Locate the cell with the specified text and output its [x, y] center coordinate. 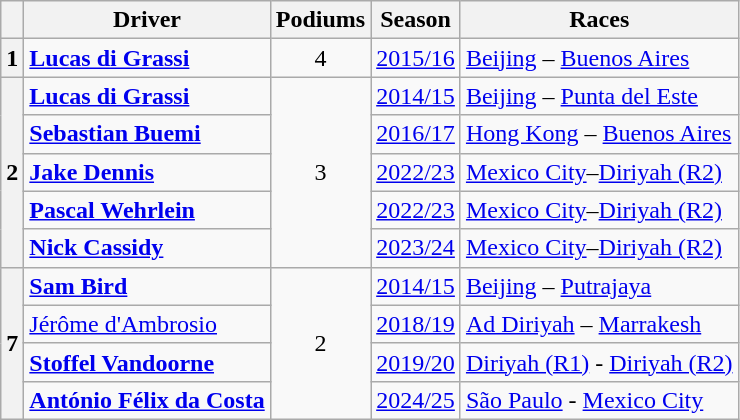
Hong Kong – Buenos Aires [599, 134]
2016/17 [416, 134]
São Paulo - Mexico City [599, 400]
4 [320, 58]
Beijing – Punta del Este [599, 96]
Sebastian Buemi [147, 134]
Diriyah (R1) - Diriyah (R2) [599, 362]
Jake Dennis [147, 172]
2024/25 [416, 400]
1 [12, 58]
António Félix da Costa [147, 400]
Jérôme d'Ambrosio [147, 324]
Beijing – Buenos Aires [599, 58]
Pascal Wehrlein [147, 210]
Driver [147, 20]
2018/19 [416, 324]
Beijing – Putrajaya [599, 286]
2015/16 [416, 58]
Nick Cassidy [147, 248]
Races [599, 20]
3 [320, 172]
Sam Bird [147, 286]
Stoffel Vandoorne [147, 362]
Podiums [320, 20]
2019/20 [416, 362]
Ad Diriyah – Marrakesh [599, 324]
7 [12, 343]
2023/24 [416, 248]
Season [416, 20]
